Determine the [x, y] coordinate at the center of the cell enclosing the given text.  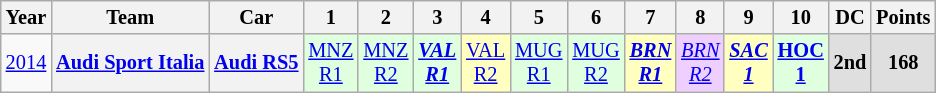
2nd [850, 63]
7 [651, 17]
VALR1 [437, 63]
SAC1 [748, 63]
BRNR2 [700, 63]
HOC1 [801, 63]
DC [850, 17]
MUGR2 [596, 63]
2014 [26, 63]
BRNR1 [651, 63]
1 [330, 17]
5 [538, 17]
9 [748, 17]
Points [903, 17]
Team [130, 17]
Car [256, 17]
MUGR1 [538, 63]
8 [700, 17]
3 [437, 17]
Audi Sport Italia [130, 63]
6 [596, 17]
2 [386, 17]
10 [801, 17]
MNZR1 [330, 63]
Year [26, 17]
VALR2 [486, 63]
4 [486, 17]
Audi RS5 [256, 63]
MNZR2 [386, 63]
168 [903, 63]
